Scan for the cell matching the given text and deliver its (x, y) coordinate at center. 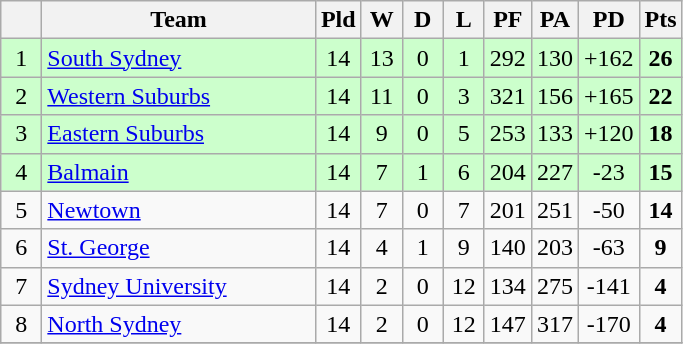
275 (554, 286)
Balmain (179, 172)
134 (508, 286)
South Sydney (179, 58)
Pld (338, 20)
+165 (608, 96)
+162 (608, 58)
+120 (608, 134)
North Sydney (179, 324)
13 (382, 58)
8 (22, 324)
140 (508, 248)
W (382, 20)
11 (382, 96)
317 (554, 324)
26 (660, 58)
-141 (608, 286)
321 (508, 96)
Western Suburbs (179, 96)
-170 (608, 324)
147 (508, 324)
22 (660, 96)
PD (608, 20)
18 (660, 134)
203 (554, 248)
292 (508, 58)
-50 (608, 210)
L (464, 20)
227 (554, 172)
130 (554, 58)
PF (508, 20)
Eastern Suburbs (179, 134)
Pts (660, 20)
15 (660, 172)
Newtown (179, 210)
251 (554, 210)
133 (554, 134)
201 (508, 210)
-63 (608, 248)
D (422, 20)
PA (554, 20)
204 (508, 172)
-23 (608, 172)
St. George (179, 248)
156 (554, 96)
Team (179, 20)
253 (508, 134)
Sydney University (179, 286)
